Pinpoint the cell where the given text exists, returning its (x, y) midpoint coordinate. 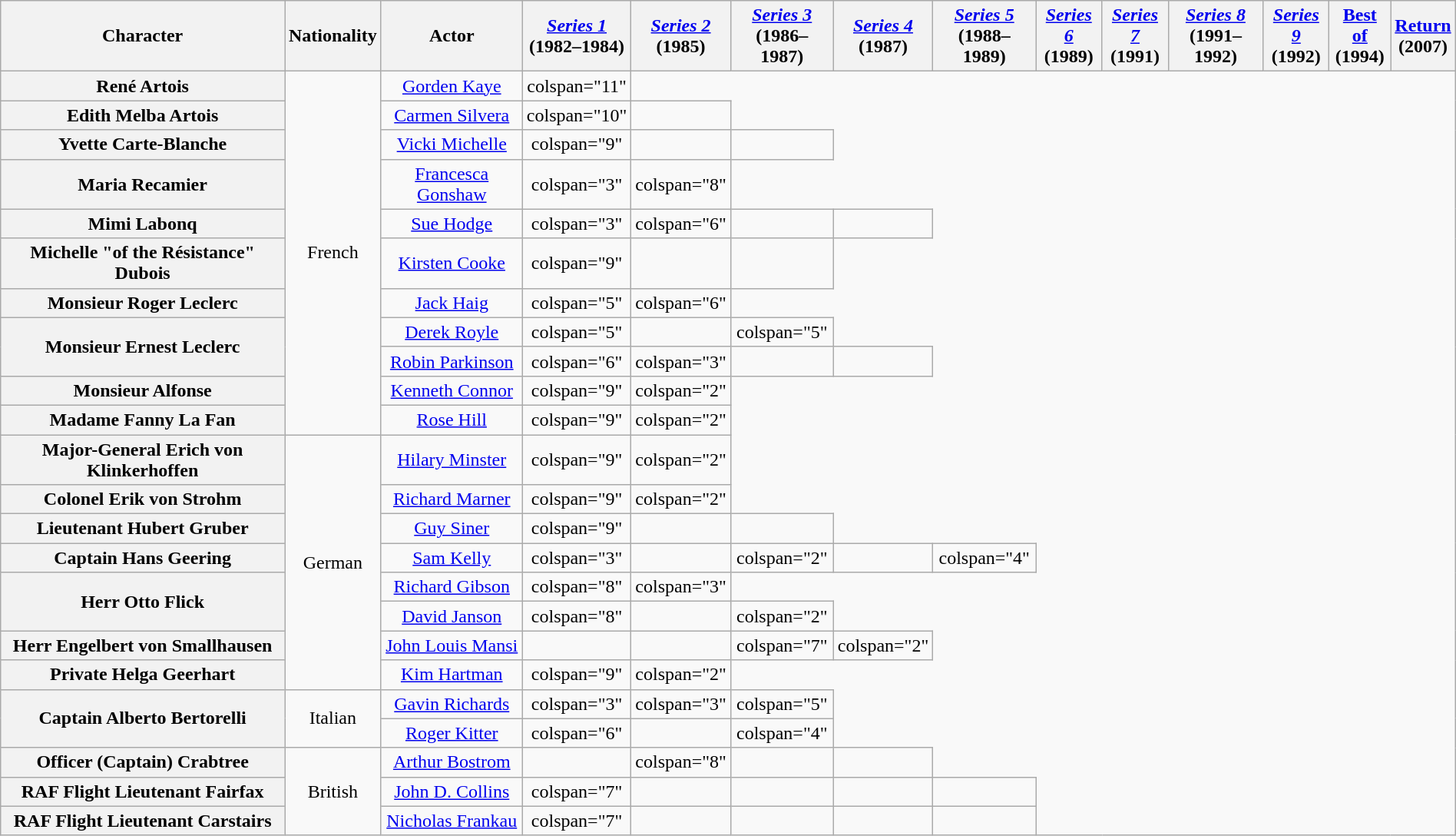
Roger Kitter (452, 733)
Best of(1994) (1360, 36)
Character (143, 36)
Captain Alberto Bertorelli (143, 718)
French (333, 254)
Series 2(1985) (681, 36)
Officer (Captain) Crabtree (143, 762)
Sue Hodge (452, 224)
Sam Kelly (452, 558)
Italian (333, 718)
Lieutenant Hubert Gruber (143, 529)
Series 4(1987) (883, 36)
Nationality (333, 36)
Series 8(1991–1992) (1216, 36)
German (333, 562)
RAF Flight Lieutenant Carstairs (143, 821)
Gavin Richards (452, 704)
Edith Melba Artois (143, 115)
Richard Marner (452, 499)
Major-General Erich von Klinkerhoffen (143, 459)
RAF Flight Lieutenant Fairfax (143, 791)
Francesca Gonshaw (452, 184)
Monsieur Alfonse (143, 390)
Return(2007) (1423, 36)
Captain Hans Geering (143, 558)
Richard Gibson (452, 587)
Vicki Michelle (452, 144)
Series 9(1992) (1296, 36)
Carmen Silvera (452, 115)
Gorden Kaye (452, 86)
Robin Parkinson (452, 361)
Colonel Erik von Strohm (143, 499)
Monsieur Roger Leclerc (143, 303)
David Janson (452, 616)
Series 6(1989) (1069, 36)
Jack Haig (452, 303)
Yvette Carte-Blanche (143, 144)
Rose Hill (452, 420)
Mimi Labonq (143, 224)
Kirsten Cooke (452, 263)
Madame Fanny La Fan (143, 420)
Actor (452, 36)
Arthur Bostrom (452, 762)
Kenneth Connor (452, 390)
Private Helga Geerhart (143, 675)
John Louis Mansi (452, 645)
Derek Royle (452, 332)
Monsieur Ernest Leclerc (143, 347)
Herr Otto Flick (143, 602)
Series 7(1991) (1135, 36)
John D. Collins (452, 791)
Series 1(1982–1984) (577, 36)
British (333, 791)
Hilary Minster (452, 459)
colspan="11" (577, 86)
Series 3(1986–1987) (782, 36)
René Artois (143, 86)
Michelle "of the Résistance" Dubois (143, 263)
colspan="10" (577, 115)
Series 5(1988–1989) (984, 36)
Guy Siner (452, 529)
Herr Engelbert von Smallhausen (143, 645)
Nicholas Frankau (452, 821)
Kim Hartman (452, 675)
Maria Recamier (143, 184)
